Find where the given text appears and provide that cell's center as (X, Y) coordinate. 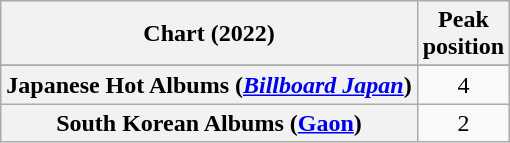
South Korean Albums (Gaon) (209, 123)
Peakposition (463, 34)
2 (463, 123)
4 (463, 85)
Chart (2022) (209, 34)
Japanese Hot Albums (Billboard Japan) (209, 85)
